Find where the given text appears and provide that cell's center as (x, y) coordinate. 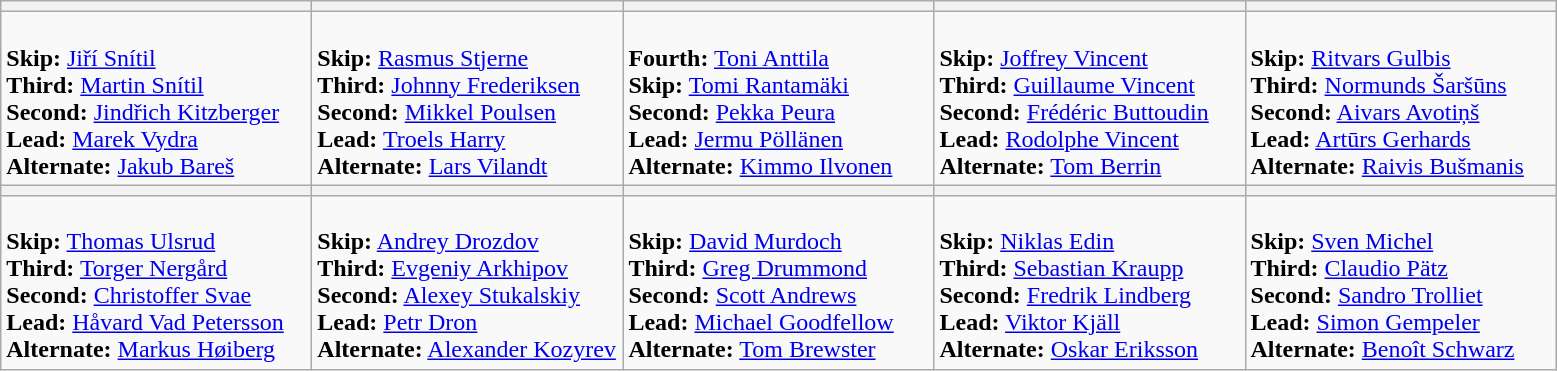
Skip: Ritvars Gulbis Third: Normunds Šaršūns Second: Aivars Avotiņš Lead: Artūrs Gerhards Alternate: Raivis Bušmanis (1400, 98)
Fourth: Toni Anttila Skip: Tomi Rantamäki Second: Pekka Peura Lead: Jermu Pöllänen Alternate: Kimmo Ilvonen (778, 98)
Skip: David Murdoch Third: Greg Drummond Second: Scott Andrews Lead: Michael Goodfellow Alternate: Tom Brewster (778, 282)
Skip: Joffrey Vincent Third: Guillaume Vincent Second: Frédéric Buttoudin Lead: Rodolphe Vincent Alternate: Tom Berrin (1090, 98)
Skip: Rasmus Stjerne Third: Johnny Frederiksen Second: Mikkel Poulsen Lead: Troels Harry Alternate: Lars Vilandt (468, 98)
Skip: Jiří Snítil Third: Martin Snítil Second: Jindřich Kitzberger Lead: Marek Vydra Alternate: Jakub Bareš (156, 98)
Skip: Niklas Edin Third: Sebastian Kraupp Second: Fredrik Lindberg Lead: Viktor Kjäll Alternate: Oskar Eriksson (1090, 282)
Skip: Andrey Drozdov Third: Evgeniy Arkhipov Second: Alexey Stukalskiy Lead: Petr Dron Alternate: Alexander Kozyrev (468, 282)
Skip: Sven Michel Third: Claudio Pätz Second: Sandro Trolliet Lead: Simon Gempeler Alternate: Benoît Schwarz (1400, 282)
Skip: Thomas Ulsrud Third: Torger Nergård Second: Christoffer Svae Lead: Håvard Vad Petersson Alternate: Markus Høiberg (156, 282)
